Capture the cell that displays the provided text and extract its [x, y] central coordinate. 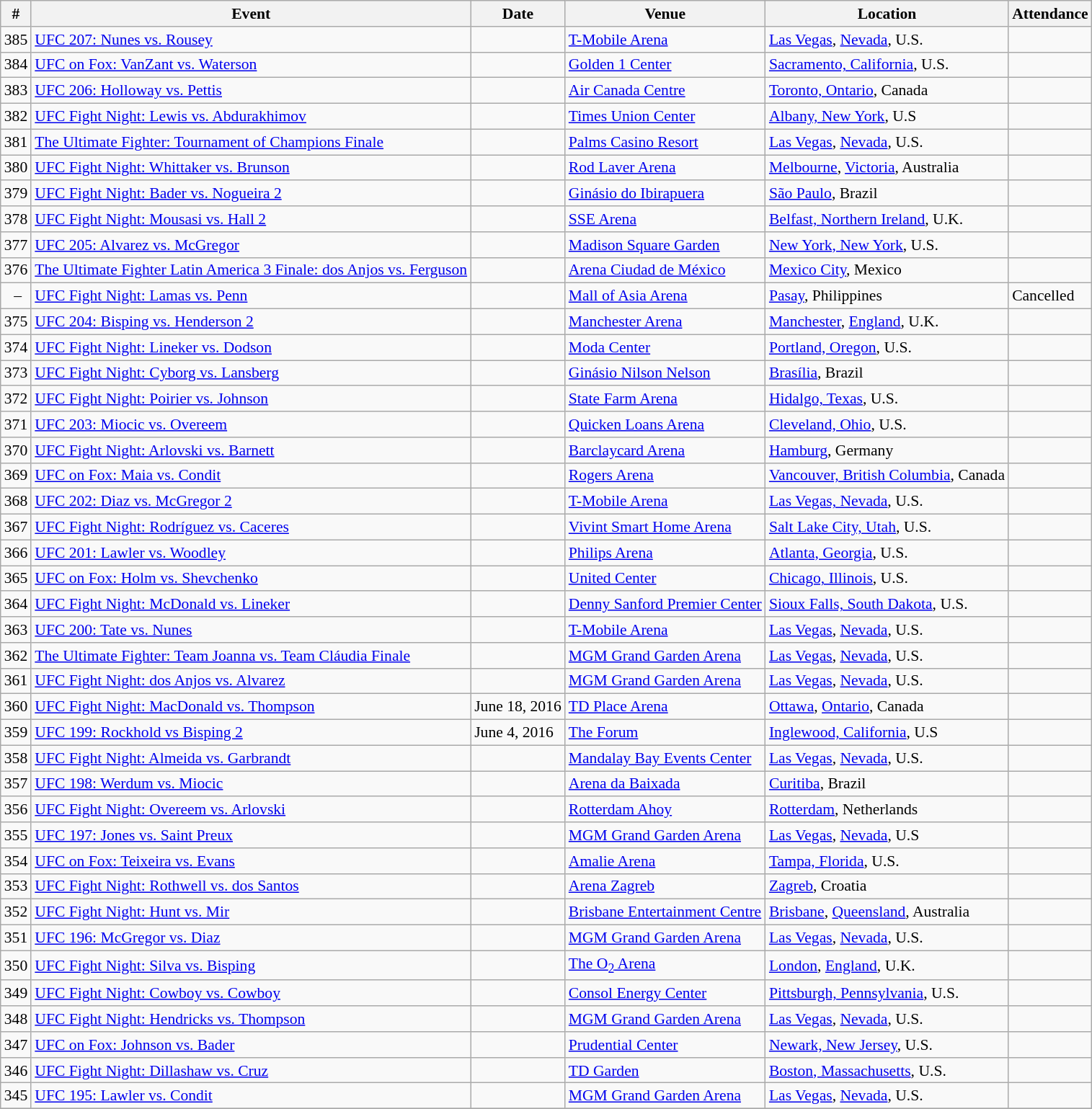
349 [16, 994]
TD Place Arena [665, 707]
UFC 196: McGregor vs. Diaz [251, 938]
Chicago, Illinois, U.S. [887, 579]
UFC Fight Night: Lamas vs. Penn [251, 296]
Vancouver, British Columbia, Canada [887, 476]
TD Garden [665, 1071]
353 [16, 886]
UFC 200: Tate vs. Nunes [251, 630]
Albany, New York, U.S [887, 117]
Ginásio Nilson Nelson [665, 373]
Brasília, Brazil [887, 373]
362 [16, 656]
Arena da Baixada [665, 784]
UFC 197: Jones vs. Saint Preux [251, 835]
379 [16, 194]
348 [16, 1019]
UFC Fight Night: Bader vs. Nogueira 2 [251, 194]
UFC on Fox: Holm vs. Shevchenko [251, 579]
Belfast, Northern Ireland, U.K. [887, 219]
Golden 1 Center [665, 65]
366 [16, 553]
Date [518, 14]
Las Vegas, Nevada, U.S [887, 835]
373 [16, 373]
UFC Fight Night: Rothwell vs. dos Santos [251, 886]
Rogers Arena [665, 476]
UFC Fight Night: Whittaker vs. Brunson [251, 168]
# [16, 14]
Rod Laver Arena [665, 168]
382 [16, 117]
– [16, 296]
UFC Fight Night: MacDonald vs. Thompson [251, 707]
The Ultimate Fighter: Team Joanna vs. Team Cláudia Finale [251, 656]
Hamburg, Germany [887, 450]
São Paulo, Brazil [887, 194]
352 [16, 912]
Curitiba, Brazil [887, 784]
UFC 203: Miocic vs. Overeem [251, 424]
361 [16, 681]
UFC on Fox: Teixeira vs. Evans [251, 861]
UFC Fight Night: Mousasi vs. Hall 2 [251, 219]
London, England, U.K. [887, 966]
Arena Zagreb [665, 886]
UFC Fight Night: Cowboy vs. Cowboy [251, 994]
356 [16, 810]
UFC on Fox: Maia vs. Condit [251, 476]
UFC Fight Night: Arlovski vs. Barnett [251, 450]
Tampa, Florida, U.S. [887, 861]
UFC 198: Werdum vs. Miocic [251, 784]
Denny Sanford Premier Center [665, 605]
The Ultimate Fighter Latin America 3 Finale: dos Anjos vs. Ferguson [251, 270]
UFC Fight Night: Silva vs. Bisping [251, 966]
363 [16, 630]
UFC Fight Night: Lewis vs. Abdurakhimov [251, 117]
UFC Fight Night: Dillashaw vs. Cruz [251, 1071]
Location [887, 14]
374 [16, 347]
Rotterdam Ahoy [665, 810]
354 [16, 861]
Zagreb, Croatia [887, 886]
Mandalay Bay Events Center [665, 758]
UFC 201: Lawler vs. Woodley [251, 553]
377 [16, 245]
Amalie Arena [665, 861]
371 [16, 424]
June 4, 2016 [518, 733]
UFC Fight Night: Rodríguez vs. Caceres [251, 527]
Quicken Loans Arena [665, 424]
346 [16, 1071]
Venue [665, 14]
June 18, 2016 [518, 707]
383 [16, 91]
Barclaycard Arena [665, 450]
385 [16, 40]
Attendance [1050, 14]
UFC 204: Bisping vs. Henderson 2 [251, 322]
Brisbane Entertainment Centre [665, 912]
UFC Fight Night: Hunt vs. Mir [251, 912]
New York, New York, U.S. [887, 245]
Ginásio do Ibirapuera [665, 194]
380 [16, 168]
359 [16, 733]
Prudential Center [665, 1045]
Inglewood, California, U.S [887, 733]
Ottawa, Ontario, Canada [887, 707]
UFC 205: Alvarez vs. McGregor [251, 245]
UFC 202: Diaz vs. McGregor 2 [251, 502]
UFC Fight Night: McDonald vs. Lineker [251, 605]
UFC 207: Nunes vs. Rousey [251, 40]
360 [16, 707]
The Forum [665, 733]
Salt Lake City, Utah, U.S. [887, 527]
375 [16, 322]
State Farm Arena [665, 399]
UFC Fight Night: Almeida vs. Garbrandt [251, 758]
UFC Fight Night: Poirier vs. Johnson [251, 399]
UFC Fight Night: Hendricks vs. Thompson [251, 1019]
SSE Arena [665, 219]
Madison Square Garden [665, 245]
Pasay, Philippines [887, 296]
Mall of Asia Arena [665, 296]
UFC 206: Holloway vs. Pettis [251, 91]
357 [16, 784]
Arena Ciudad de México [665, 270]
345 [16, 1096]
UFC 195: Lawler vs. Condit [251, 1096]
Consol Energy Center [665, 994]
365 [16, 579]
Air Canada Centre [665, 91]
Portland, Oregon, U.S. [887, 347]
Toronto, Ontario, Canada [887, 91]
Times Union Center [665, 117]
369 [16, 476]
347 [16, 1045]
UFC on Fox: Johnson vs. Bader [251, 1045]
372 [16, 399]
The Ultimate Fighter: Tournament of Champions Finale [251, 142]
367 [16, 527]
364 [16, 605]
368 [16, 502]
350 [16, 966]
Newark, New Jersey, U.S. [887, 1045]
Sacramento, California, U.S. [887, 65]
Manchester Arena [665, 322]
Cleveland, Ohio, U.S. [887, 424]
Palms Casino Resort [665, 142]
378 [16, 219]
376 [16, 270]
Manchester, England, U.K. [887, 322]
Hidalgo, Texas, U.S. [887, 399]
Cancelled [1050, 296]
Brisbane, Queensland, Australia [887, 912]
Melbourne, Victoria, Australia [887, 168]
UFC Fight Night: dos Anjos vs. Alvarez [251, 681]
370 [16, 450]
UFC on Fox: VanZant vs. Waterson [251, 65]
Sioux Falls, South Dakota, U.S. [887, 605]
384 [16, 65]
Vivint Smart Home Arena [665, 527]
UFC 199: Rockhold vs Bisping 2 [251, 733]
351 [16, 938]
381 [16, 142]
Atlanta, Georgia, U.S. [887, 553]
UFC Fight Night: Lineker vs. Dodson [251, 347]
Boston, Massachusetts, U.S. [887, 1071]
Rotterdam, Netherlands [887, 810]
355 [16, 835]
Event [251, 14]
Moda Center [665, 347]
Pittsburgh, Pennsylvania, U.S. [887, 994]
UFC Fight Night: Overeem vs. Arlovski [251, 810]
Philips Arena [665, 553]
The O2 Arena [665, 966]
UFC Fight Night: Cyborg vs. Lansberg [251, 373]
United Center [665, 579]
Mexico City, Mexico [887, 270]
358 [16, 758]
